Detect which cell encompasses the target text, then output its (X, Y) center coordinate. 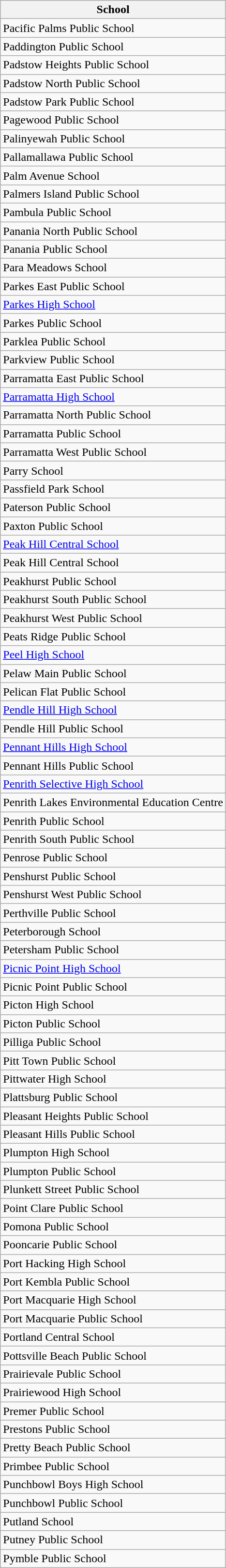
Pacific Palms Public School (113, 28)
Pelican Flat Public School (113, 692)
Pendle Hill Public School (113, 729)
Penrose Public School (113, 858)
Pymble Public School (113, 1558)
Prairiewood High School (113, 1392)
Putland School (113, 1521)
Parkes High School (113, 305)
Pittwater High School (113, 1079)
Picton High School (113, 1005)
Pelaw Main Public School (113, 673)
Peterborough School (113, 931)
Pambula Public School (113, 212)
Plunkett Street Public School (113, 1190)
Parramatta North Public School (113, 415)
Prairievale Public School (113, 1374)
Penshurst Public School (113, 876)
Prestons Public School (113, 1429)
Pilliga Public School (113, 1042)
Pomona Public School (113, 1226)
Penrith Selective High School (113, 784)
Punchbowl Public School (113, 1503)
Peel High School (113, 655)
Parkes Public School (113, 323)
Pottsville Beach Public School (113, 1355)
Parramatta High School (113, 397)
Padstow Heights Public School (113, 65)
Portland Central School (113, 1337)
Port Kembla Public School (113, 1282)
Punchbowl Boys High School (113, 1485)
Premer Public School (113, 1411)
Picnic Point Public School (113, 987)
Port Hacking High School (113, 1263)
Point Clare Public School (113, 1208)
Parklea Public School (113, 342)
Parramatta East Public School (113, 378)
Pleasant Hills Public School (113, 1134)
Petersham Public School (113, 950)
Parry School (113, 470)
School (113, 10)
Parkview Public School (113, 360)
Plumpton Public School (113, 1171)
Penrith South Public School (113, 839)
Para Meadows School (113, 268)
Peats Ridge Public School (113, 637)
Penshurst West Public School (113, 895)
Paxton Public School (113, 526)
Pooncarie Public School (113, 1245)
Pennant Hills Public School (113, 765)
Putney Public School (113, 1540)
Peakhurst West Public School (113, 618)
Palm Avenue School (113, 175)
Penrith Lakes Environmental Education Centre (113, 802)
Pleasant Heights Public School (113, 1116)
Parkes East Public School (113, 286)
Palinyewah Public School (113, 139)
Pendle Hill High School (113, 710)
Pagewood Public School (113, 120)
Picnic Point High School (113, 968)
Paterson Public School (113, 507)
Plumpton High School (113, 1153)
Pennant Hills High School (113, 747)
Passfield Park School (113, 489)
Port Macquarie Public School (113, 1319)
Perthville Public School (113, 913)
Port Macquarie High School (113, 1300)
Panania North Public School (113, 231)
Parramatta Public School (113, 434)
Primbee Public School (113, 1466)
Paddington Public School (113, 47)
Palmers Island Public School (113, 194)
Peakhurst Public School (113, 581)
Parramatta West Public School (113, 452)
Peakhurst South Public School (113, 600)
Pitt Town Public School (113, 1060)
Padstow North Public School (113, 83)
Padstow Park Public School (113, 102)
Picton Public School (113, 1024)
Pallamallawa Public School (113, 157)
Plattsburg Public School (113, 1097)
Pretty Beach Public School (113, 1448)
Penrith Public School (113, 821)
Panania Public School (113, 249)
